Capture the cell that displays the provided text and extract its (x, y) central coordinate. 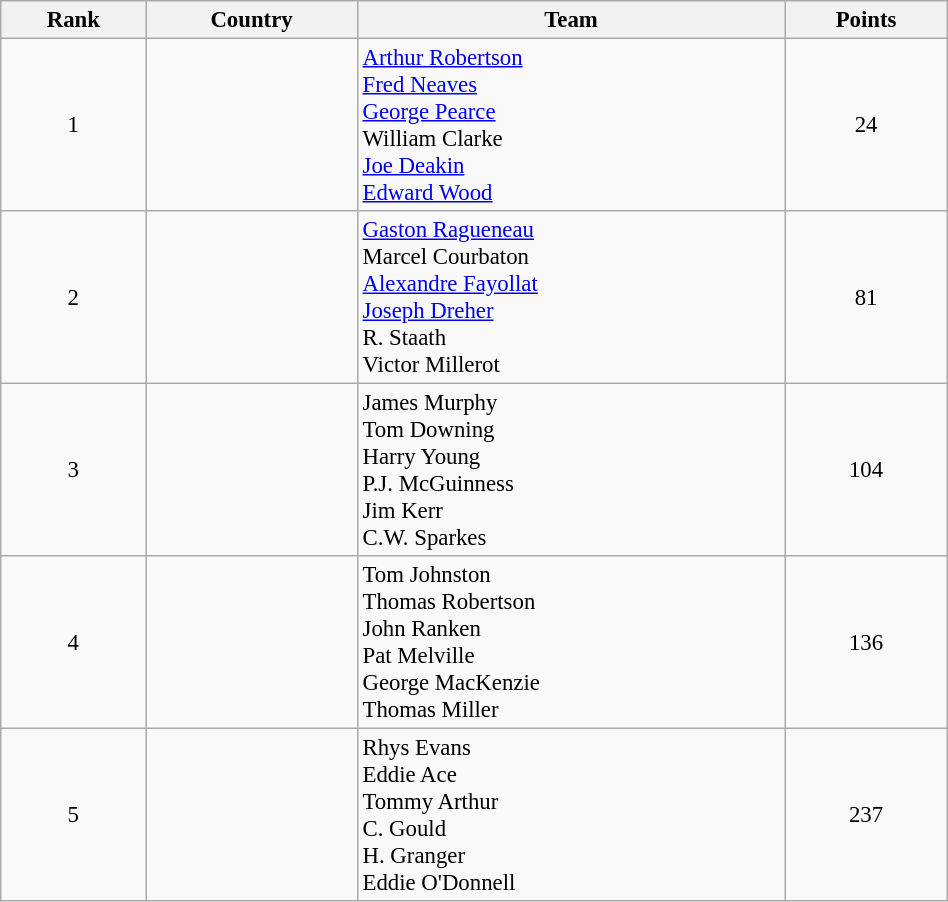
1 (74, 126)
Rhys EvansEddie AceTommy ArthurC. GouldH. GrangerEddie O'Donnell (571, 816)
3 (74, 470)
104 (866, 470)
81 (866, 298)
5 (74, 816)
James MurphyTom DowningHarry YoungP.J. McGuinnessJim KerrC.W. Sparkes (571, 470)
Gaston RagueneauMarcel CourbatonAlexandre FayollatJoseph DreherR. StaathVictor Millerot (571, 298)
Country (252, 20)
2 (74, 298)
Arthur RobertsonFred NeavesGeorge PearceWilliam ClarkeJoe DeakinEdward Wood (571, 126)
237 (866, 816)
Rank (74, 20)
4 (74, 642)
Team (571, 20)
24 (866, 126)
Points (866, 20)
Tom JohnstonThomas RobertsonJohn RankenPat MelvilleGeorge MacKenzieThomas Miller (571, 642)
136 (866, 642)
